Search for the cell housing the specified text and yield its [x, y] center coordinate. 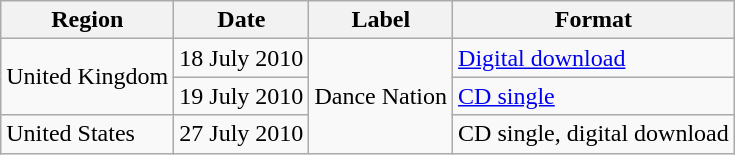
Format [594, 20]
United Kingdom [88, 77]
CD single [594, 96]
United States [88, 134]
Digital download [594, 58]
Date [242, 20]
18 July 2010 [242, 58]
CD single, digital download [594, 134]
27 July 2010 [242, 134]
Region [88, 20]
Label [381, 20]
Dance Nation [381, 96]
19 July 2010 [242, 96]
